For the text-containing cell, return its midpoint in (x, y) coordinate format. 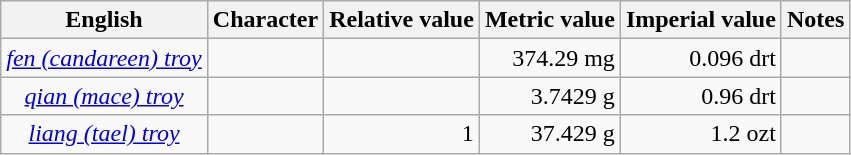
fen (candareen) troy (104, 58)
English (104, 20)
Character (265, 20)
Notes (815, 20)
374.29 mg (550, 58)
Metric value (550, 20)
1.2 ozt (700, 134)
qian (mace) troy (104, 96)
1 (402, 134)
Imperial value (700, 20)
Relative value (402, 20)
liang (tael) troy (104, 134)
0.96 drt (700, 96)
37.429 g (550, 134)
0.096 drt (700, 58)
3.7429 g (550, 96)
